Find where the given text appears and provide that cell's center as [X, Y] coordinate. 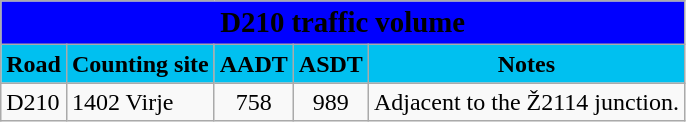
Road [34, 64]
1402 Virje [140, 102]
AADT [254, 64]
Counting site [140, 64]
ASDT [330, 64]
Adjacent to the Ž2114 junction. [526, 102]
758 [254, 102]
989 [330, 102]
Notes [526, 64]
D210 traffic volume [343, 23]
D210 [34, 102]
